For the text-containing cell, return its midpoint in (x, y) coordinate format. 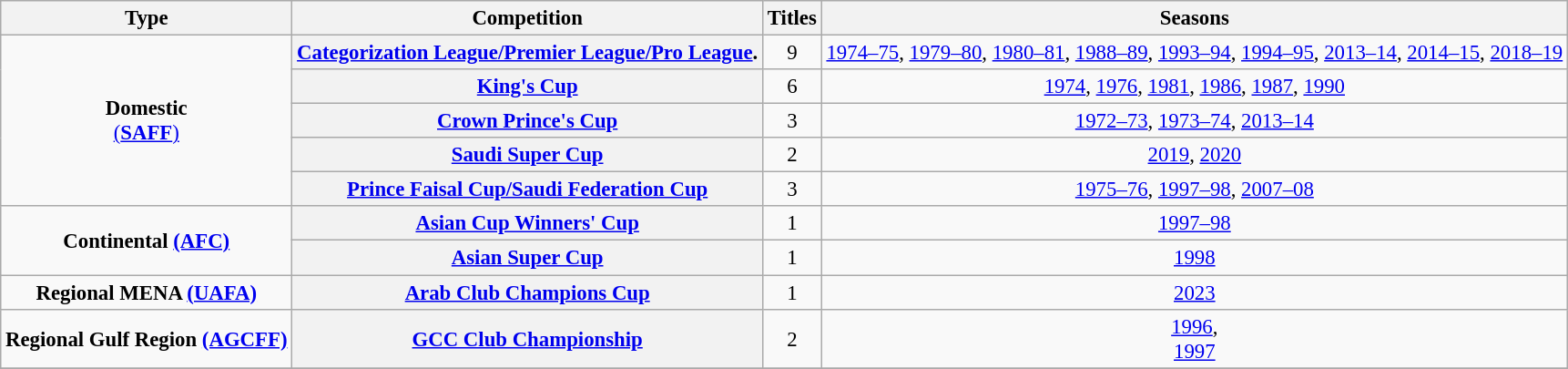
King's Cup (528, 87)
Regional Gulf Region (AGCFF) (147, 339)
Continental (AFC) (147, 241)
1996,1997 (1195, 339)
1998 (1195, 258)
Regional MENA (UAFA) (147, 292)
Arab Club Champions Cup (528, 292)
Asian Super Cup (528, 258)
Type (147, 18)
1975–76, 1997–98, 2007–08 (1195, 190)
Domestic(SAFF) (147, 121)
6 (792, 87)
Saudi Super Cup (528, 155)
1974–75, 1979–80, 1980–81, 1988–89, 1993–94, 1994–95, 2013–14, 2014–15, 2018–19 (1195, 53)
1997–98 (1195, 223)
2023 (1195, 292)
Categorization League/Premier League/Pro League. (528, 53)
Prince Faisal Cup/Saudi Federation Cup (528, 190)
2019, 2020 (1195, 155)
1974, 1976, 1981, 1986, 1987, 1990 (1195, 87)
Crown Prince's Cup (528, 121)
1972–73, 1973–74, 2013–14 (1195, 121)
Asian Cup Winners' Cup (528, 223)
GCC Club Championship (528, 339)
Seasons (1195, 18)
Competition (528, 18)
9 (792, 53)
Titles (792, 18)
